Extract the (X, Y) coordinate from the center of the cell holding the provided text.  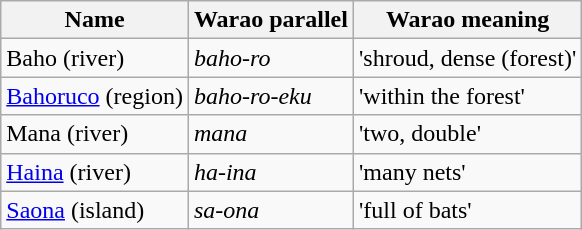
baho-ro-eku (270, 96)
'full of bats' (467, 210)
'shroud, dense (forest)' (467, 58)
baho-ro (270, 58)
mana (270, 134)
'two, double' (467, 134)
Saona (island) (95, 210)
Mana (river) (95, 134)
Haina (river) (95, 172)
Warao parallel (270, 20)
Baho (river) (95, 58)
'many nets' (467, 172)
Warao meaning (467, 20)
ha-ina (270, 172)
Name (95, 20)
'within the forest' (467, 96)
Bahoruco (region) (95, 96)
sa-ona (270, 210)
